For the text-containing cell, return its midpoint in (X, Y) coordinate format. 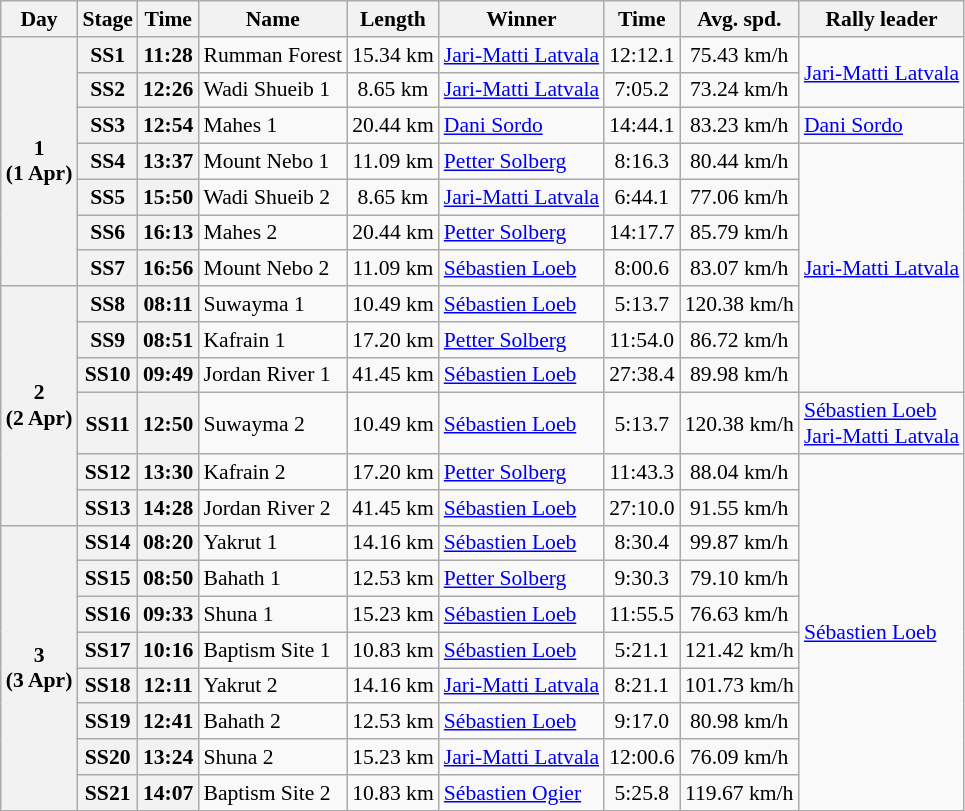
Stage (107, 19)
Mahes 2 (272, 233)
SS19 (107, 722)
14:17.7 (642, 233)
Jordan River 1 (272, 375)
5:25.8 (642, 793)
08:11 (168, 304)
15.34 km (393, 55)
Name (272, 19)
11:54.0 (642, 340)
76.63 km/h (740, 615)
119.67 km/h (740, 793)
Kafrain 1 (272, 340)
121.42 km/h (740, 650)
Rally leader (882, 19)
SS17 (107, 650)
Bahath 1 (272, 579)
11:55.5 (642, 615)
15:50 (168, 197)
Kafrain 2 (272, 472)
9:17.0 (642, 722)
Rumman Forest (272, 55)
SS7 (107, 269)
83.07 km/h (740, 269)
09:49 (168, 375)
12:41 (168, 722)
Yakrut 1 (272, 543)
73.24 km/h (740, 90)
SS1 (107, 55)
Winner (522, 19)
Day (40, 19)
SS5 (107, 197)
Wadi Shueib 1 (272, 90)
12:00.6 (642, 757)
SS11 (107, 424)
99.87 km/h (740, 543)
11:28 (168, 55)
85.79 km/h (740, 233)
80.44 km/h (740, 162)
08:50 (168, 579)
08:51 (168, 340)
27:38.4 (642, 375)
12:12.1 (642, 55)
9:30.3 (642, 579)
76.09 km/h (740, 757)
Wadi Shueib 2 (272, 197)
12:54 (168, 126)
SS10 (107, 375)
2(2 Apr) (40, 406)
Sébastien Loeb Jari-Matti Latvala (882, 424)
09:33 (168, 615)
80.98 km/h (740, 722)
12:26 (168, 90)
Shuna 1 (272, 615)
Baptism Site 2 (272, 793)
14:07 (168, 793)
14:28 (168, 508)
10:16 (168, 650)
14:44.1 (642, 126)
SS4 (107, 162)
SS15 (107, 579)
88.04 km/h (740, 472)
SS8 (107, 304)
1(1 Apr) (40, 162)
16:56 (168, 269)
Baptism Site 1 (272, 650)
27:10.0 (642, 508)
SS18 (107, 686)
Suwayma 2 (272, 424)
SS20 (107, 757)
91.55 km/h (740, 508)
3(3 Apr) (40, 668)
8:16.3 (642, 162)
83.23 km/h (740, 126)
Mount Nebo 2 (272, 269)
SS16 (107, 615)
6:44.1 (642, 197)
SS14 (107, 543)
SS21 (107, 793)
Sébastien Ogier (522, 793)
7:05.2 (642, 90)
8:21.1 (642, 686)
Suwayma 1 (272, 304)
11:43.3 (642, 472)
77.06 km/h (740, 197)
SS9 (107, 340)
SS13 (107, 508)
79.10 km/h (740, 579)
Yakrut 2 (272, 686)
SS3 (107, 126)
Shuna 2 (272, 757)
Avg. spd. (740, 19)
Bahath 2 (272, 722)
12:50 (168, 424)
Mount Nebo 1 (272, 162)
75.43 km/h (740, 55)
86.72 km/h (740, 340)
89.98 km/h (740, 375)
16:13 (168, 233)
Mahes 1 (272, 126)
13:37 (168, 162)
12:11 (168, 686)
Jordan River 2 (272, 508)
13:24 (168, 757)
Length (393, 19)
SS2 (107, 90)
5:21.1 (642, 650)
SS12 (107, 472)
08:20 (168, 543)
SS6 (107, 233)
8:30.4 (642, 543)
101.73 km/h (740, 686)
13:30 (168, 472)
8:00.6 (642, 269)
